Locate the cell with the specified text and output its [X, Y] center coordinate. 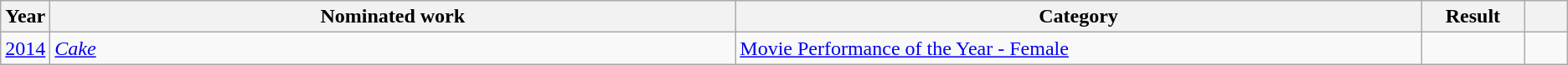
Movie Performance of the Year - Female [1079, 48]
Year [25, 17]
2014 [25, 48]
Nominated work [393, 17]
Cake [393, 48]
Result [1473, 17]
Category [1079, 17]
